Extract the (x, y) coordinate from the center of the cell holding the provided text.  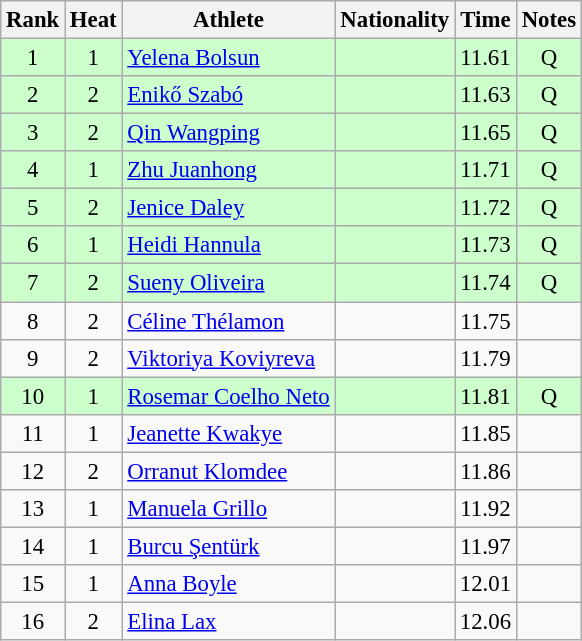
15 (33, 584)
Yelena Bolsun (228, 58)
3 (33, 133)
Enikő Szabó (228, 95)
Burcu Şentürk (228, 546)
Nationality (394, 20)
11.61 (485, 58)
14 (33, 546)
Orranut Klomdee (228, 471)
Jenice Daley (228, 208)
8 (33, 321)
11.65 (485, 133)
5 (33, 208)
9 (33, 358)
11.63 (485, 95)
Athlete (228, 20)
6 (33, 245)
Rank (33, 20)
Qin Wangping (228, 133)
Céline Thélamon (228, 321)
Notes (548, 20)
11 (33, 433)
Jeanette Kwakye (228, 433)
Manuela Grillo (228, 509)
11.73 (485, 245)
12 (33, 471)
11.81 (485, 396)
4 (33, 170)
Heidi Hannula (228, 245)
11.86 (485, 471)
Zhu Juanhong (228, 170)
11.74 (485, 283)
Elina Lax (228, 621)
11.71 (485, 170)
11.72 (485, 208)
7 (33, 283)
12.01 (485, 584)
Sueny Oliveira (228, 283)
16 (33, 621)
12.06 (485, 621)
Viktoriya Koviyreva (228, 358)
Time (485, 20)
Heat (94, 20)
11.75 (485, 321)
10 (33, 396)
Rosemar Coelho Neto (228, 396)
11.79 (485, 358)
11.85 (485, 433)
13 (33, 509)
11.97 (485, 546)
Anna Boyle (228, 584)
11.92 (485, 509)
